Detect which cell encompasses the target text, then output its (x, y) center coordinate. 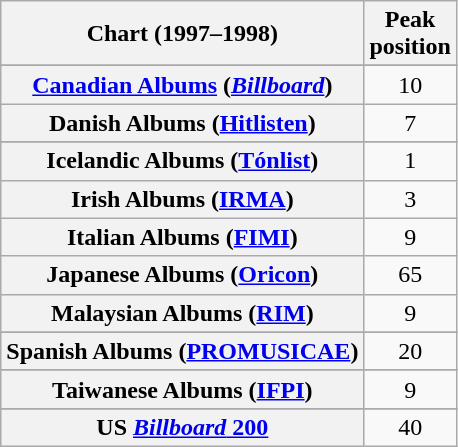
65 (410, 275)
Danish Albums (Hitlisten) (182, 123)
Italian Albums (FIMI) (182, 237)
Icelandic Albums (Tónlist) (182, 161)
10 (410, 85)
Chart (1997–1998) (182, 34)
Peakposition (410, 34)
Malaysian Albums (RIM) (182, 313)
Taiwanese Albums (IFPI) (182, 389)
40 (410, 427)
7 (410, 123)
1 (410, 161)
20 (410, 351)
Irish Albums (IRMA) (182, 199)
Spanish Albums (PROMUSICAE) (182, 351)
US Billboard 200 (182, 427)
3 (410, 199)
Japanese Albums (Oricon) (182, 275)
Canadian Albums (Billboard) (182, 85)
